From the cell containing the given text, extract its center point as (X, Y) coordinate. 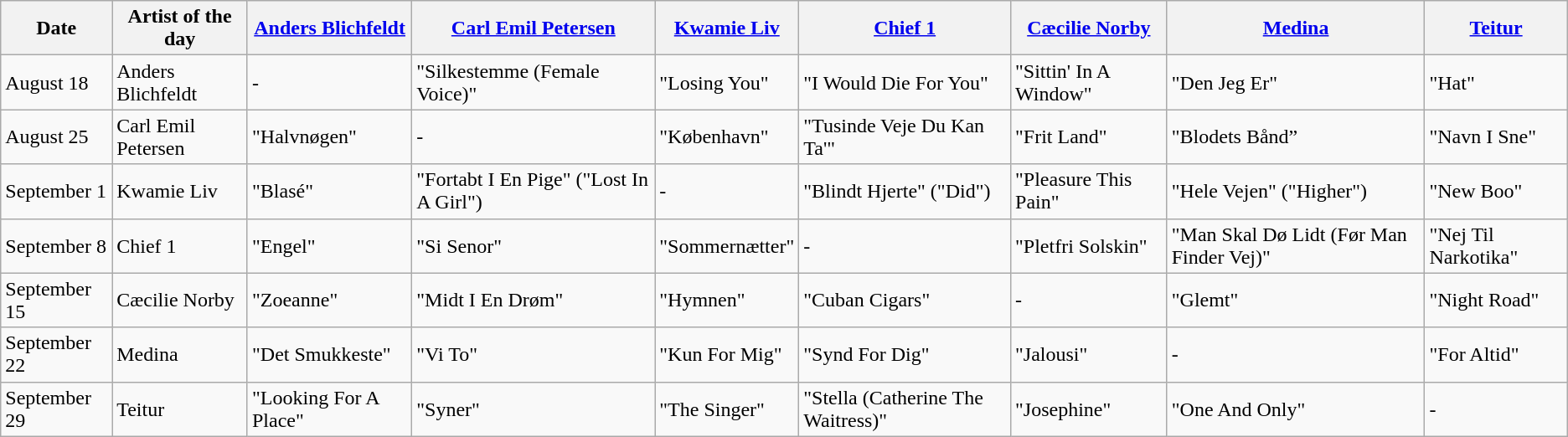
"I Would Die For You" (905, 82)
"Stella (Catherine The Waitress)" (905, 409)
"Frit Land" (1089, 137)
September 29 (57, 409)
"For Altid" (1496, 355)
September 1 (57, 191)
"Sommernætter" (727, 246)
"Looking For A Place" (329, 409)
"Halvnøgen" (329, 137)
"Navn I Sne" (1496, 137)
September 15 (57, 300)
"Tusinde Veje Du Kan Ta'" (905, 137)
"Engel" (329, 246)
"Nej Til Narkotika" (1496, 246)
"Hat" (1496, 82)
September 8 (57, 246)
"New Boo" (1496, 191)
"Hymnen" (727, 300)
"Fortabt I En Pige" ("Lost In A Girl") (534, 191)
Artist of the day (180, 28)
"Blasé" (329, 191)
"Midt I En Drøm" (534, 300)
"Blodets Bånd” (1296, 137)
"Kun For Mig" (727, 355)
Date (57, 28)
"Hele Vejen" ("Higher") (1296, 191)
August 25 (57, 137)
"Pletfri Solskin" (1089, 246)
"One And Only" (1296, 409)
"Sittin' In A Window" (1089, 82)
"Josephine" (1089, 409)
"Jalousi" (1089, 355)
"Den Jeg Er" (1296, 82)
August 18 (57, 82)
"Cuban Cigars" (905, 300)
"Losing You" (727, 82)
"Syner" (534, 409)
"København" (727, 137)
"Vi To" (534, 355)
"The Singer" (727, 409)
"Synd For Dig" (905, 355)
"Zoeanne" (329, 300)
September 22 (57, 355)
"Glemt" (1296, 300)
"Pleasure This Pain" (1089, 191)
"Si Senor" (534, 246)
"Det Smukkeste" (329, 355)
"Man Skal Dø Lidt (Før Man Finder Vej)" (1296, 246)
"Silkestemme (Female Voice)" (534, 82)
"Blindt Hjerte" ("Did") (905, 191)
"Night Road" (1496, 300)
